Find where the given text appears and provide that cell's center as (x, y) coordinate. 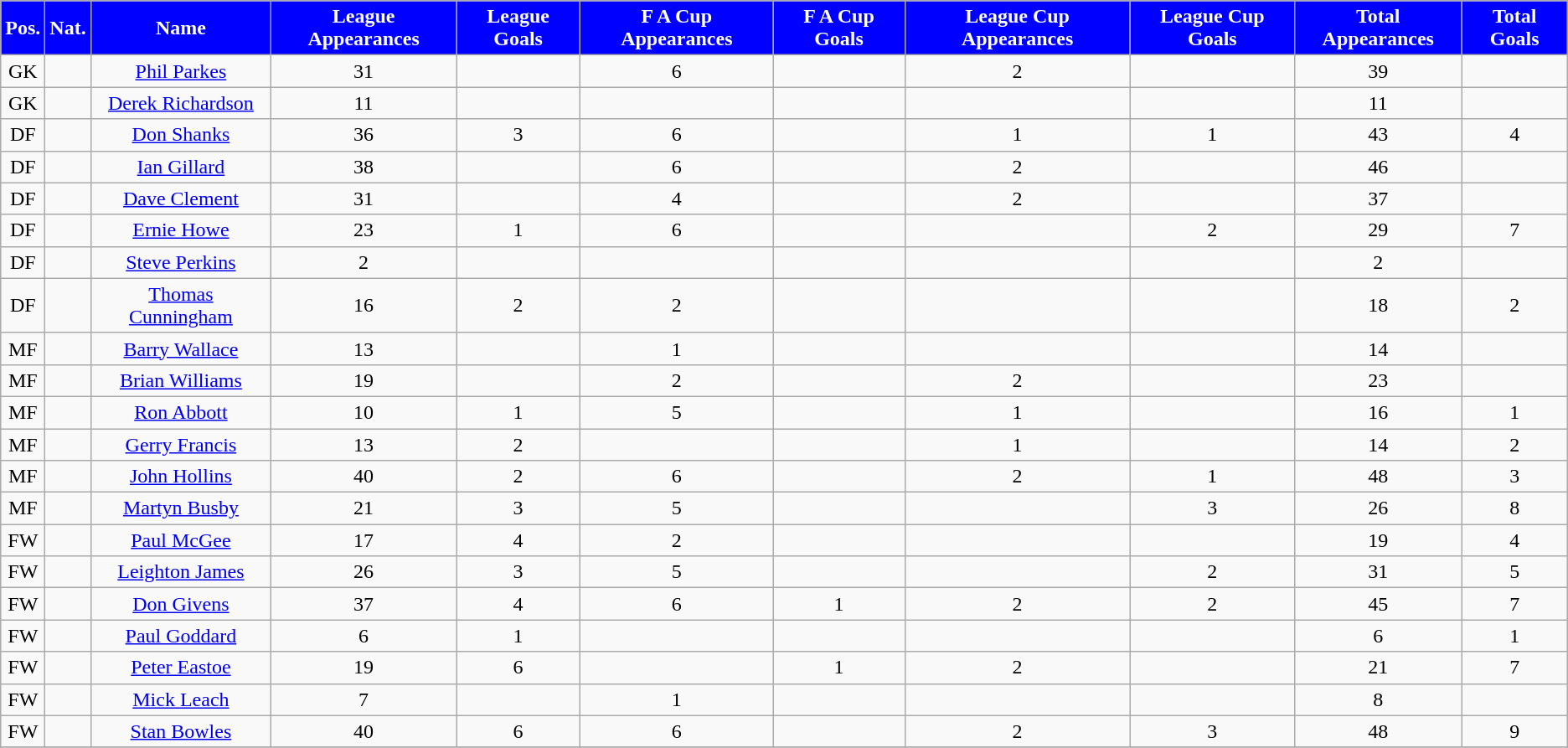
45 (1379, 604)
Derek Richardson (181, 103)
39 (1379, 71)
Peter Eastoe (181, 668)
Don Givens (181, 604)
Total Goals (1514, 28)
Ian Gillard (181, 167)
F A Cup Appearances (677, 28)
Phil Parkes (181, 71)
38 (364, 167)
Thomas Cunningham (181, 305)
Name (181, 28)
John Hollins (181, 477)
46 (1379, 167)
17 (364, 540)
Martyn Busby (181, 508)
League Appearances (364, 28)
36 (364, 135)
League Goals (518, 28)
Dave Clement (181, 199)
Leighton James (181, 572)
Pos. (23, 28)
43 (1379, 135)
Stan Bowles (181, 731)
9 (1514, 731)
29 (1379, 230)
Steve Perkins (181, 262)
Mick Leach (181, 699)
Don Shanks (181, 135)
Barry Wallace (181, 348)
10 (364, 412)
Paul McGee (181, 540)
Ernie Howe (181, 230)
Ron Abbott (181, 412)
League Cup Goals (1212, 28)
Nat. (68, 28)
Gerry Francis (181, 445)
Brian Williams (181, 380)
League Cup Appearances (1017, 28)
18 (1379, 305)
Total Appearances (1379, 28)
F A Cup Goals (839, 28)
Paul Goddard (181, 636)
